Provide the (x, y) coordinate of the cell's center where the given text is located.  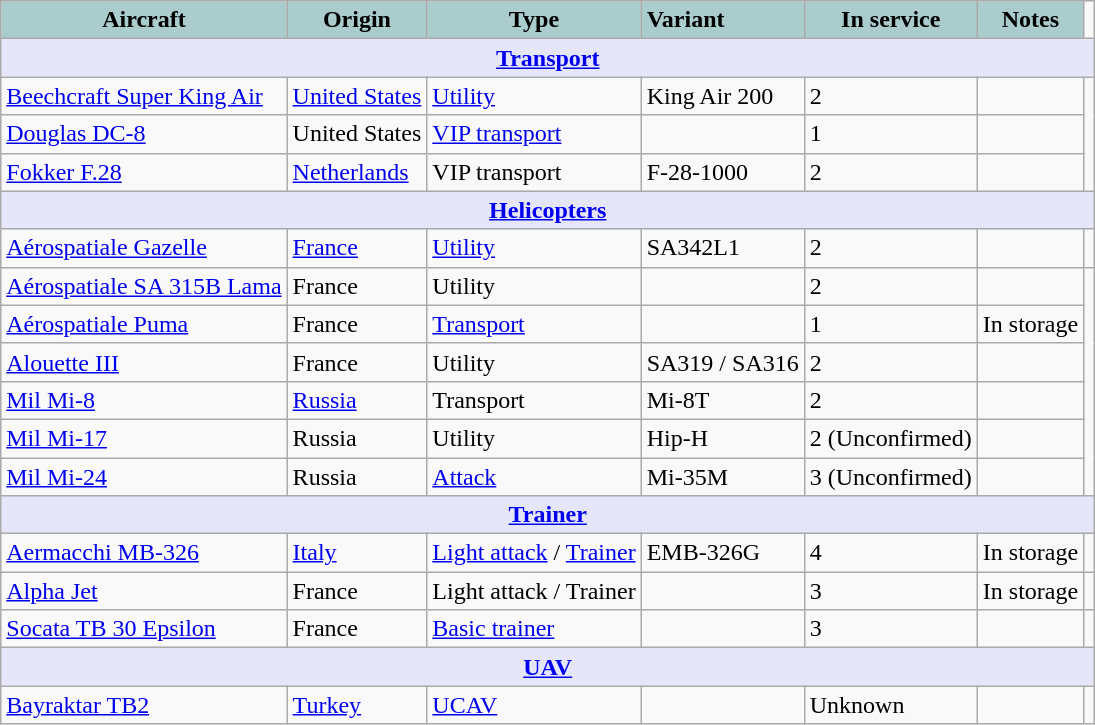
SA319 / SA316 (722, 362)
Netherlands (357, 172)
Notes (1030, 20)
Douglas DC-8 (144, 134)
King Air 200 (722, 96)
EMB-326G (722, 553)
2 (Unconfirmed) (890, 438)
Variant (722, 20)
Trainer (548, 515)
Mi-8T (722, 400)
Aérospatiale Gazelle (144, 248)
SA342L1 (722, 248)
Aermacchi MB-326 (144, 553)
Helicopters (548, 210)
Aircraft (144, 20)
Alpha Jet (144, 591)
Aérospatiale SA 315B Lama (144, 286)
Mil Mi-24 (144, 477)
Beechcraft Super King Air (144, 96)
Aérospatiale Puma (144, 324)
3 (Unconfirmed) (890, 477)
Mi-35M (722, 477)
Type (534, 20)
4 (890, 553)
Basic trainer (534, 629)
Unknown (890, 705)
F-28-1000 (722, 172)
Alouette III (144, 362)
Italy (357, 553)
Turkey (357, 705)
Attack (534, 477)
UAV (548, 667)
Socata TB 30 Epsilon (144, 629)
Mil Mi-8 (144, 400)
Origin (357, 20)
Hip-H (722, 438)
Bayraktar TB2 (144, 705)
Fokker F.28 (144, 172)
Mil Mi-17 (144, 438)
In service (890, 20)
UCAV (534, 705)
